Determine the (X, Y) coordinate at the center of the cell enclosing the given text.  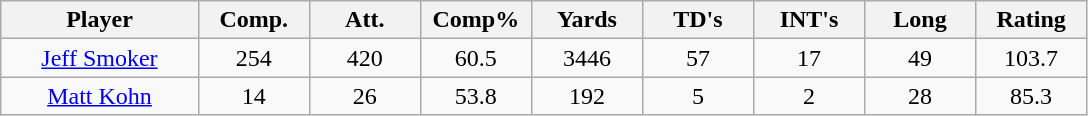
INT's (808, 20)
Player (100, 20)
60.5 (476, 58)
14 (254, 96)
28 (920, 96)
49 (920, 58)
53.8 (476, 96)
420 (364, 58)
254 (254, 58)
Comp% (476, 20)
Comp. (254, 20)
17 (808, 58)
85.3 (1032, 96)
Jeff Smoker (100, 58)
Long (920, 20)
Matt Kohn (100, 96)
5 (698, 96)
Rating (1032, 20)
3446 (586, 58)
Att. (364, 20)
103.7 (1032, 58)
2 (808, 96)
57 (698, 58)
TD's (698, 20)
Yards (586, 20)
26 (364, 96)
192 (586, 96)
